Locate the cell with the specified text and output its [x, y] center coordinate. 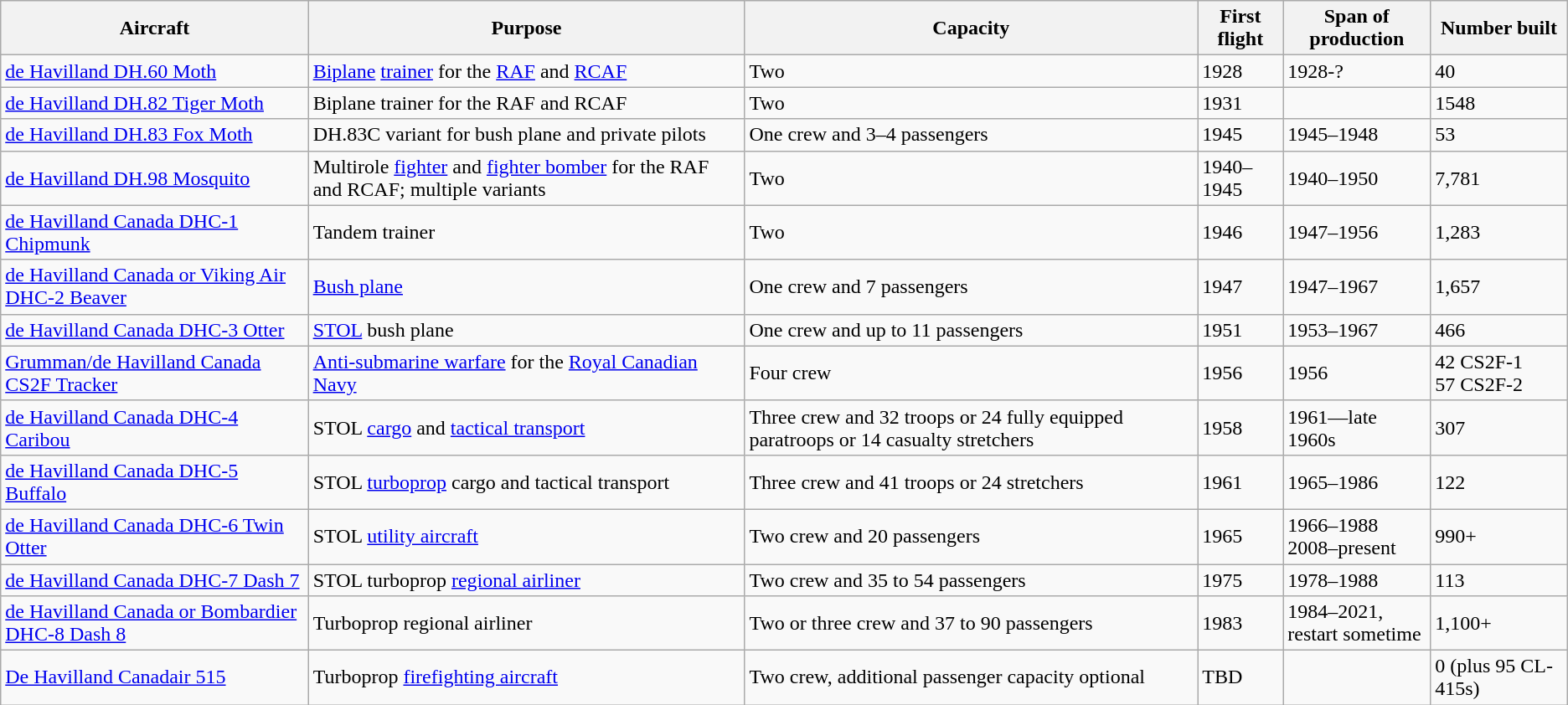
122 [1499, 482]
1947–1967 [1357, 286]
STOL utility aircraft [526, 536]
STOL turboprop regional airliner [526, 580]
Two crew and 20 passengers [972, 536]
1947 [1240, 286]
Multirole fighter and fighter bomber for the RAF and RCAF; multiple variants [526, 178]
Number built [1499, 28]
Two crew, additional passenger capacity optional [972, 678]
Turboprop firefighting aircraft [526, 678]
42 CS2F-157 CS2F-2 [1499, 373]
1984–2021,restart sometime [1357, 623]
de Havilland Canada or Bombardier DHC-8 Dash 8 [154, 623]
1946 [1240, 233]
First flight [1240, 28]
1961—late 1960s [1357, 427]
de Havilland DH.83 Fox Moth [154, 135]
Two or three crew and 37 to 90 passengers [972, 623]
1958 [1240, 427]
1978–1988 [1357, 580]
1945 [1240, 135]
One crew and up to 11 passengers [972, 330]
de Havilland Canada DHC-3 Otter [154, 330]
Bush plane [526, 286]
1983 [1240, 623]
1961 [1240, 482]
1931 [1240, 103]
Four crew [972, 373]
Capacity [972, 28]
de Havilland Canada DHC-1 Chipmunk [154, 233]
7,781 [1499, 178]
1,657 [1499, 286]
Aircraft [154, 28]
Tandem trainer [526, 233]
TBD [1240, 678]
Three crew and 41 troops or 24 stretchers [972, 482]
de Havilland DH.82 Tiger Moth [154, 103]
1947–1956 [1357, 233]
1928 [1240, 71]
1940–1945 [1240, 178]
de Havilland DH.98 Mosquito [154, 178]
de Havilland Canada DHC-7 Dash 7 [154, 580]
1966–19882008–present [1357, 536]
One crew and 7 passengers [972, 286]
STOL bush plane [526, 330]
de Havilland Canada or Viking Air DHC-2 Beaver [154, 286]
466 [1499, 330]
1548 [1499, 103]
1975 [1240, 580]
307 [1499, 427]
De Havilland Canadair 515 [154, 678]
de Havilland DH.60 Moth [154, 71]
de Havilland Canada DHC-6 Twin Otter [154, 536]
Purpose [526, 28]
1940–1950 [1357, 178]
DH.83C variant for bush plane and private pilots [526, 135]
1965 [1240, 536]
Span of production [1357, 28]
1953–1967 [1357, 330]
990+ [1499, 536]
1945–1948 [1357, 135]
Three crew and 32 troops or 24 fully equipped paratroops or 14 casualty stretchers [972, 427]
1,100+ [1499, 623]
STOL turboprop cargo and tactical transport [526, 482]
STOL cargo and tactical transport [526, 427]
Anti-submarine warfare for the Royal Canadian Navy [526, 373]
0 (plus 95 CL-415s) [1499, 678]
Two crew and 35 to 54 passengers [972, 580]
Turboprop regional airliner [526, 623]
1951 [1240, 330]
1,283 [1499, 233]
Grumman/de Havilland Canada CS2F Tracker [154, 373]
de Havilland Canada DHC-4 Caribou [154, 427]
40 [1499, 71]
1965–1986 [1357, 482]
1928-? [1357, 71]
113 [1499, 580]
One crew and 3–4 passengers [972, 135]
53 [1499, 135]
de Havilland Canada DHC-5 Buffalo [154, 482]
